Detect which cell encompasses the target text, then output its (X, Y) center coordinate. 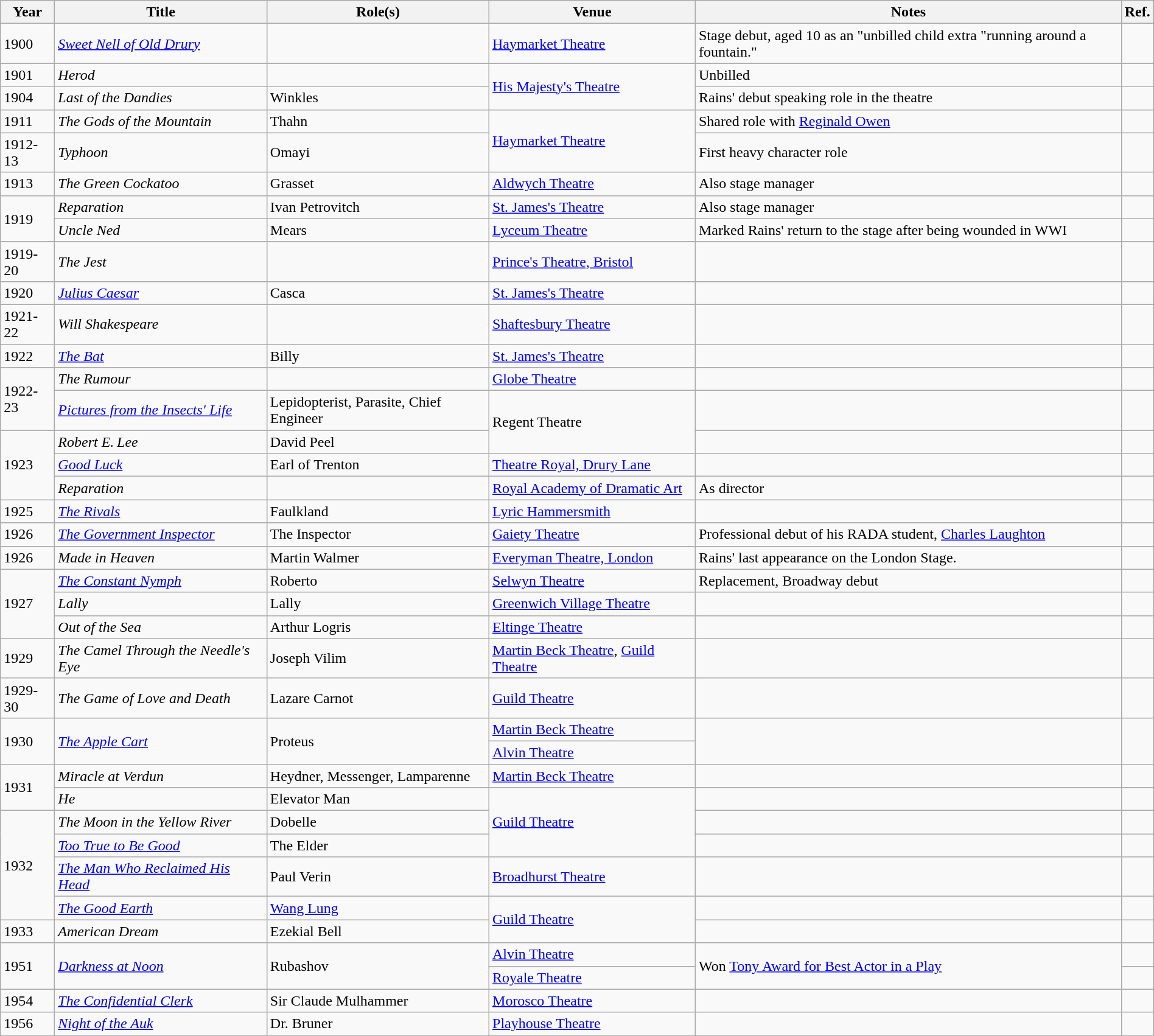
The Rumour (161, 379)
Earl of Trenton (377, 465)
Sweet Nell of Old Drury (161, 44)
The Green Cockatoo (161, 184)
Professional debut of his RADA student, Charles Laughton (908, 534)
1911 (28, 121)
First heavy character role (908, 152)
The Constant Nymph (161, 581)
Won Tony Award for Best Actor in a Play (908, 966)
1931 (28, 788)
Heydner, Messenger, Lamparenne (377, 776)
Greenwich Village Theatre (593, 604)
Roberto (377, 581)
Marked Rains' return to the stage after being wounded in WWI (908, 230)
Stage debut, aged 10 as an "unbilled child extra "running around a fountain." (908, 44)
The Rivals (161, 511)
Thahn (377, 121)
Will Shakespeare (161, 324)
1930 (28, 741)
1913 (28, 184)
Gaiety Theatre (593, 534)
The Man Who Reclaimed His Head (161, 877)
1925 (28, 511)
Elevator Man (377, 799)
The Confidential Clerk (161, 1001)
1921-22 (28, 324)
His Majesty's Theatre (593, 86)
The Gods of the Mountain (161, 121)
Miracle at Verdun (161, 776)
Last of the Dandies (161, 98)
1920 (28, 293)
The Inspector (377, 534)
Year (28, 12)
The Elder (377, 845)
1922-23 (28, 399)
Shaftesbury Theatre (593, 324)
Lyceum Theatre (593, 230)
1951 (28, 966)
Playhouse Theatre (593, 1024)
Mears (377, 230)
Darkness at Noon (161, 966)
Royal Academy of Dramatic Art (593, 488)
Globe Theatre (593, 379)
Aldwych Theatre (593, 184)
1954 (28, 1001)
The Jest (161, 262)
Julius Caesar (161, 293)
Royale Theatre (593, 978)
American Dream (161, 931)
Paul Verin (377, 877)
The Good Earth (161, 908)
Billy (377, 356)
Winkles (377, 98)
Out of the Sea (161, 627)
Good Luck (161, 465)
Shared role with Reginald Owen (908, 121)
Title (161, 12)
Typhoon (161, 152)
Rains' last appearance on the London Stage. (908, 558)
Sir Claude Mulhammer (377, 1001)
1932 (28, 866)
The Camel Through the Needle's Eye (161, 659)
1912-13 (28, 152)
He (161, 799)
Arthur Logris (377, 627)
Theatre Royal, Drury Lane (593, 465)
1927 (28, 604)
Too True to Be Good (161, 845)
Lazare Carnot (377, 698)
1956 (28, 1024)
Unbilled (908, 75)
Made in Heaven (161, 558)
The Moon in the Yellow River (161, 822)
1901 (28, 75)
Ezekial Bell (377, 931)
1919 (28, 219)
Dr. Bruner (377, 1024)
Venue (593, 12)
1900 (28, 44)
1929 (28, 659)
Ref. (1137, 12)
Proteus (377, 741)
Broadhurst Theatre (593, 877)
1933 (28, 931)
Lepidopterist, Parasite, Chief Engineer (377, 410)
1904 (28, 98)
Role(s) (377, 12)
Lyric Hammersmith (593, 511)
Replacement, Broadway debut (908, 581)
Rains' debut speaking role in the theatre (908, 98)
Wang Lung (377, 908)
Robert E. Lee (161, 442)
The Bat (161, 356)
1923 (28, 465)
As director (908, 488)
Everyman Theatre, London (593, 558)
Herod (161, 75)
Pictures from the Insects' Life (161, 410)
The Government Inspector (161, 534)
Rubashov (377, 966)
Ivan Petrovitch (377, 207)
Notes (908, 12)
David Peel (377, 442)
The Apple Cart (161, 741)
Uncle Ned (161, 230)
Night of the Auk (161, 1024)
Faulkland (377, 511)
The Game of Love and Death (161, 698)
Regent Theatre (593, 422)
1922 (28, 356)
Grasset (377, 184)
Martin Beck Theatre, Guild Theatre (593, 659)
Morosco Theatre (593, 1001)
Eltinge Theatre (593, 627)
1929-30 (28, 698)
Prince's Theatre, Bristol (593, 262)
Joseph Vilim (377, 659)
Martin Walmer (377, 558)
Omayi (377, 152)
Casca (377, 293)
Dobelle (377, 822)
Selwyn Theatre (593, 581)
1919-20 (28, 262)
